For the text-containing cell, return its midpoint in [X, Y] coordinate format. 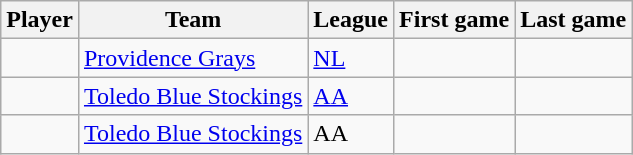
Player [40, 20]
League [351, 20]
Last game [574, 20]
NL [351, 58]
Team [192, 20]
Providence Grays [192, 58]
First game [454, 20]
